Provide the (x, y) coordinate of the cell's center where the given text is located.  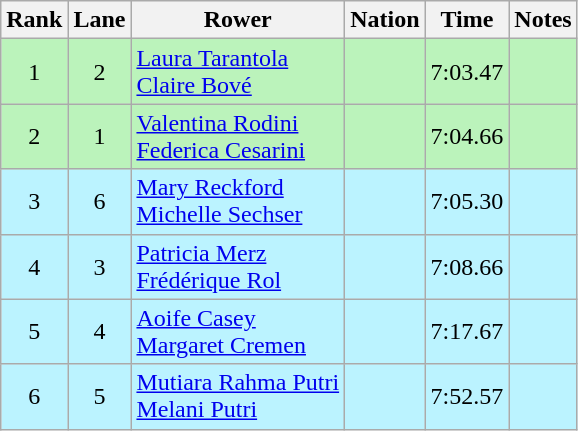
7:05.30 (467, 202)
7:03.47 (467, 72)
Rank (34, 20)
Notes (543, 20)
Patricia MerzFrédérique Rol (238, 266)
Nation (385, 20)
7:17.67 (467, 332)
Mutiara Rahma PutriMelani Putri (238, 396)
Time (467, 20)
Rower (238, 20)
Aoife CaseyMargaret Cremen (238, 332)
Lane (100, 20)
7:52.57 (467, 396)
Laura TarantolaClaire Bové (238, 72)
7:08.66 (467, 266)
Valentina RodiniFederica Cesarini (238, 136)
7:04.66 (467, 136)
Mary ReckfordMichelle Sechser (238, 202)
